Determine the [x, y] coordinate at the center of the cell enclosing the given text.  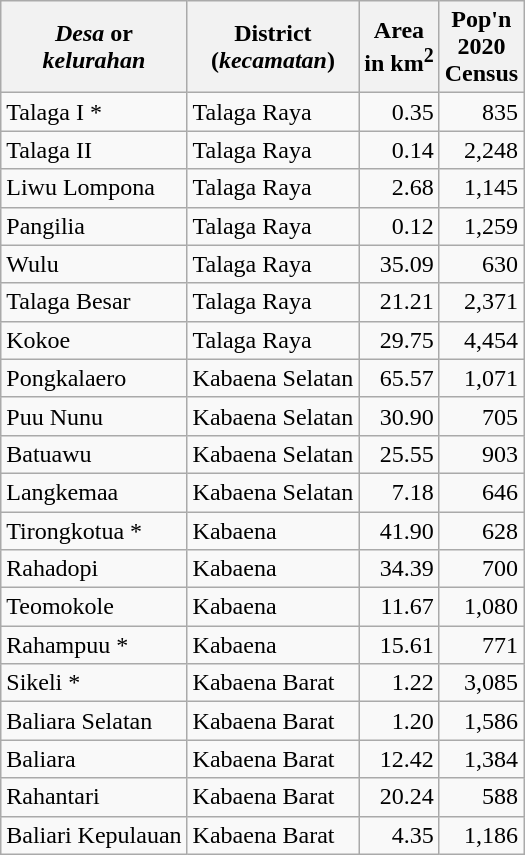
1,259 [481, 226]
705 [481, 416]
Pop'n 2020Census [481, 47]
Rahantari [94, 797]
Langkemaa [94, 492]
646 [481, 492]
12.42 [399, 759]
Baliara Selatan [94, 721]
0.14 [399, 150]
30.90 [399, 416]
11.67 [399, 607]
1,080 [481, 607]
3,085 [481, 683]
1,145 [481, 188]
1,186 [481, 835]
41.90 [399, 531]
Desa or kelurahan [94, 47]
34.39 [399, 569]
4.35 [399, 835]
1.22 [399, 683]
2,248 [481, 150]
Rahadopi [94, 569]
Area in km2 [399, 47]
Tirongkotua * [94, 531]
628 [481, 531]
Talaga I * [94, 112]
630 [481, 264]
1.20 [399, 721]
700 [481, 569]
588 [481, 797]
35.09 [399, 264]
Sikeli * [94, 683]
Pongkalaero [94, 378]
Rahampuu * [94, 645]
Batuawu [94, 454]
Talaga Besar [94, 302]
835 [481, 112]
771 [481, 645]
Kokoe [94, 340]
21.21 [399, 302]
Baliara [94, 759]
25.55 [399, 454]
Liwu Lompona [94, 188]
7.18 [399, 492]
District (kecamatan) [273, 47]
903 [481, 454]
Baliari Kepulauan [94, 835]
Wulu [94, 264]
4,454 [481, 340]
0.12 [399, 226]
2,371 [481, 302]
Teomokole [94, 607]
1,071 [481, 378]
Puu Nunu [94, 416]
65.57 [399, 378]
1,384 [481, 759]
Pangilia [94, 226]
29.75 [399, 340]
0.35 [399, 112]
2.68 [399, 188]
15.61 [399, 645]
1,586 [481, 721]
Talaga II [94, 150]
20.24 [399, 797]
